Output the [X, Y] coordinate of the center of the cell containing the given text.  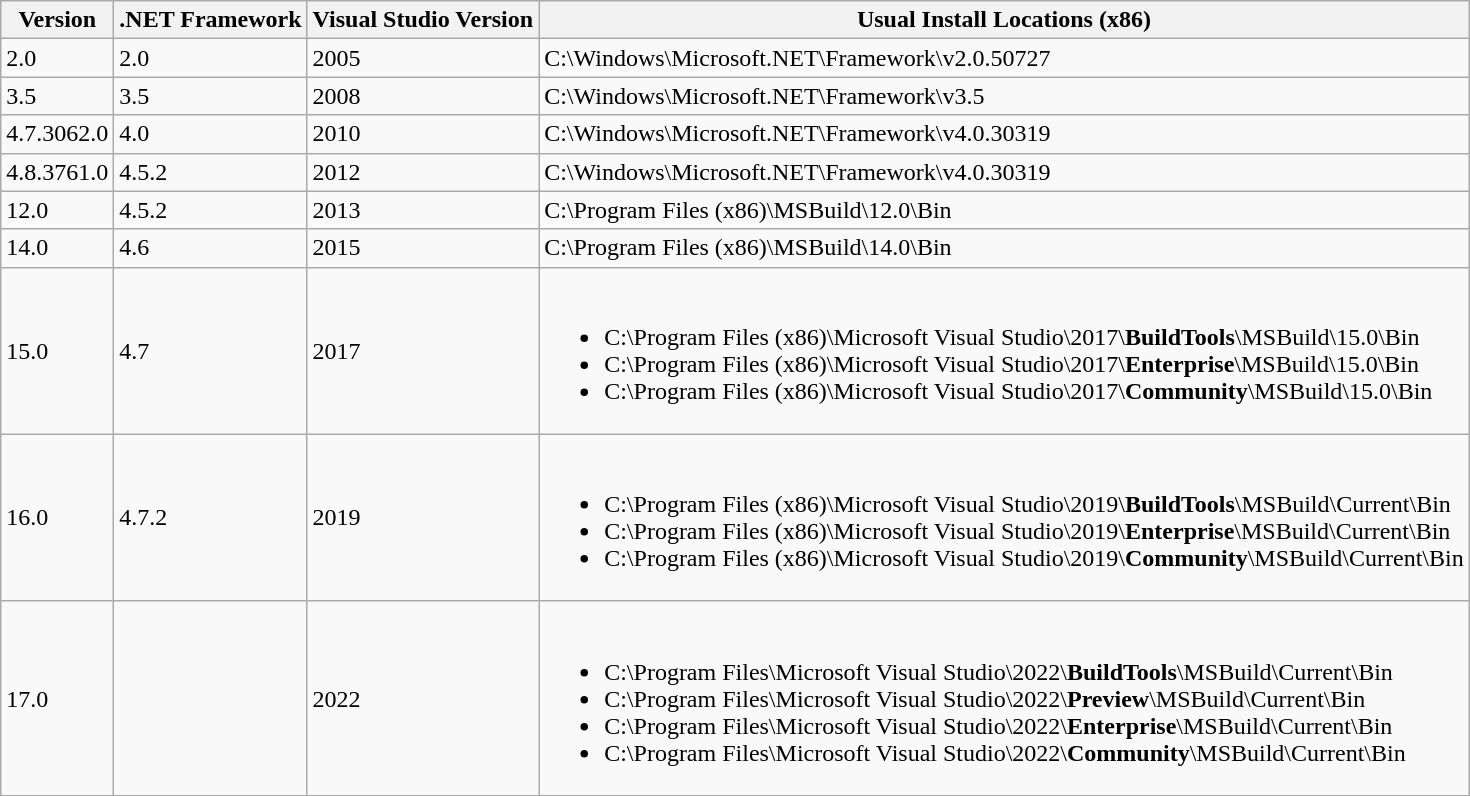
2005 [423, 58]
C:\Windows\Microsoft.NET\Framework\v2.0.50727 [1004, 58]
2012 [423, 172]
17.0 [58, 698]
2010 [423, 134]
2008 [423, 96]
14.0 [58, 248]
.NET Framework [210, 20]
12.0 [58, 210]
2022 [423, 698]
15.0 [58, 350]
4.6 [210, 248]
4.7.3062.0 [58, 134]
2019 [423, 518]
C:\Windows\Microsoft.NET\Framework\v3.5 [1004, 96]
4.8.3761.0 [58, 172]
Version [58, 20]
2013 [423, 210]
16.0 [58, 518]
2015 [423, 248]
4.0 [210, 134]
C:\Program Files (x86)\MSBuild\14.0\Bin [1004, 248]
4.7.2 [210, 518]
4.7 [210, 350]
Visual Studio Version [423, 20]
C:\Program Files (x86)\MSBuild\12.0\Bin [1004, 210]
2017 [423, 350]
Usual Install Locations (x86) [1004, 20]
